Detect which cell encompasses the target text, then output its [x, y] center coordinate. 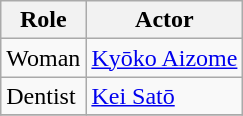
Actor [164, 20]
Dentist [44, 96]
Kyōko Aizome [164, 58]
Role [44, 20]
Woman [44, 58]
Kei Satō [164, 96]
